Scan for the cell matching the given text and deliver its (X, Y) coordinate at center. 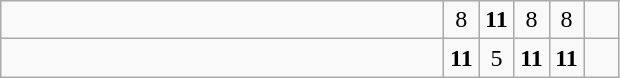
5 (496, 58)
